Return the [x, y] coordinate for the center point of the cell that contains the specified text.  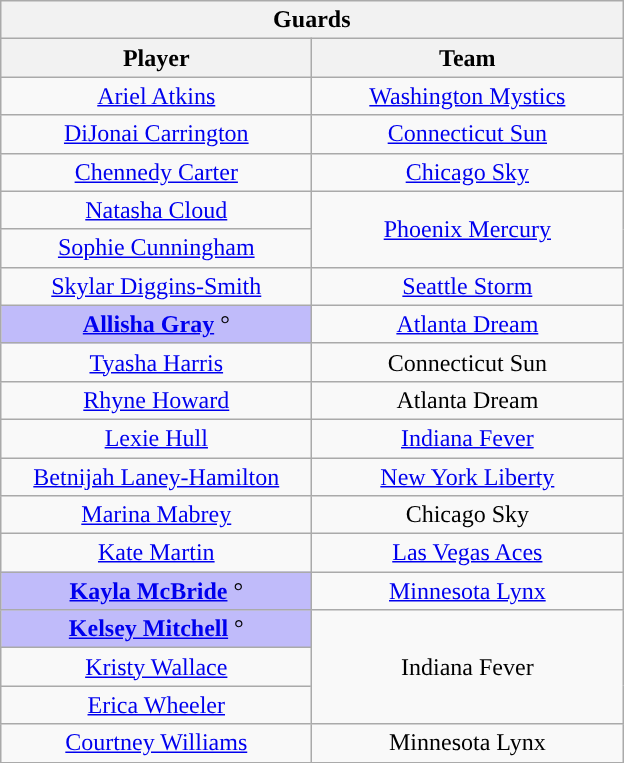
Erica Wheeler [156, 705]
Marina Mabrey [156, 515]
Guards [312, 20]
Kate Martin [156, 553]
Betnijah Laney-Hamilton [156, 477]
Seattle Storm [468, 286]
Rhyne Howard [156, 400]
Kayla McBride ° [156, 591]
Lexie Hull [156, 438]
Player [156, 58]
Natasha Cloud [156, 210]
Ariel Atkins [156, 96]
Las Vegas Aces [468, 553]
DiJonai Carrington [156, 134]
Sophie Cunningham [156, 248]
Tyasha Harris [156, 362]
Kelsey Mitchell ° [156, 629]
Team [468, 58]
New York Liberty [468, 477]
Skylar Diggins-Smith [156, 286]
Allisha Gray ° [156, 324]
Chennedy Carter [156, 172]
Courtney Williams [156, 743]
Kristy Wallace [156, 667]
Phoenix Mercury [468, 229]
Washington Mystics [468, 96]
